From the cell containing the given text, extract its center point as (X, Y) coordinate. 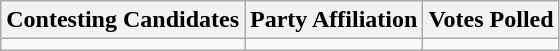
Contesting Candidates (123, 20)
Party Affiliation (334, 20)
Votes Polled (491, 20)
